Return [x, y] of the center of cell containing provided text 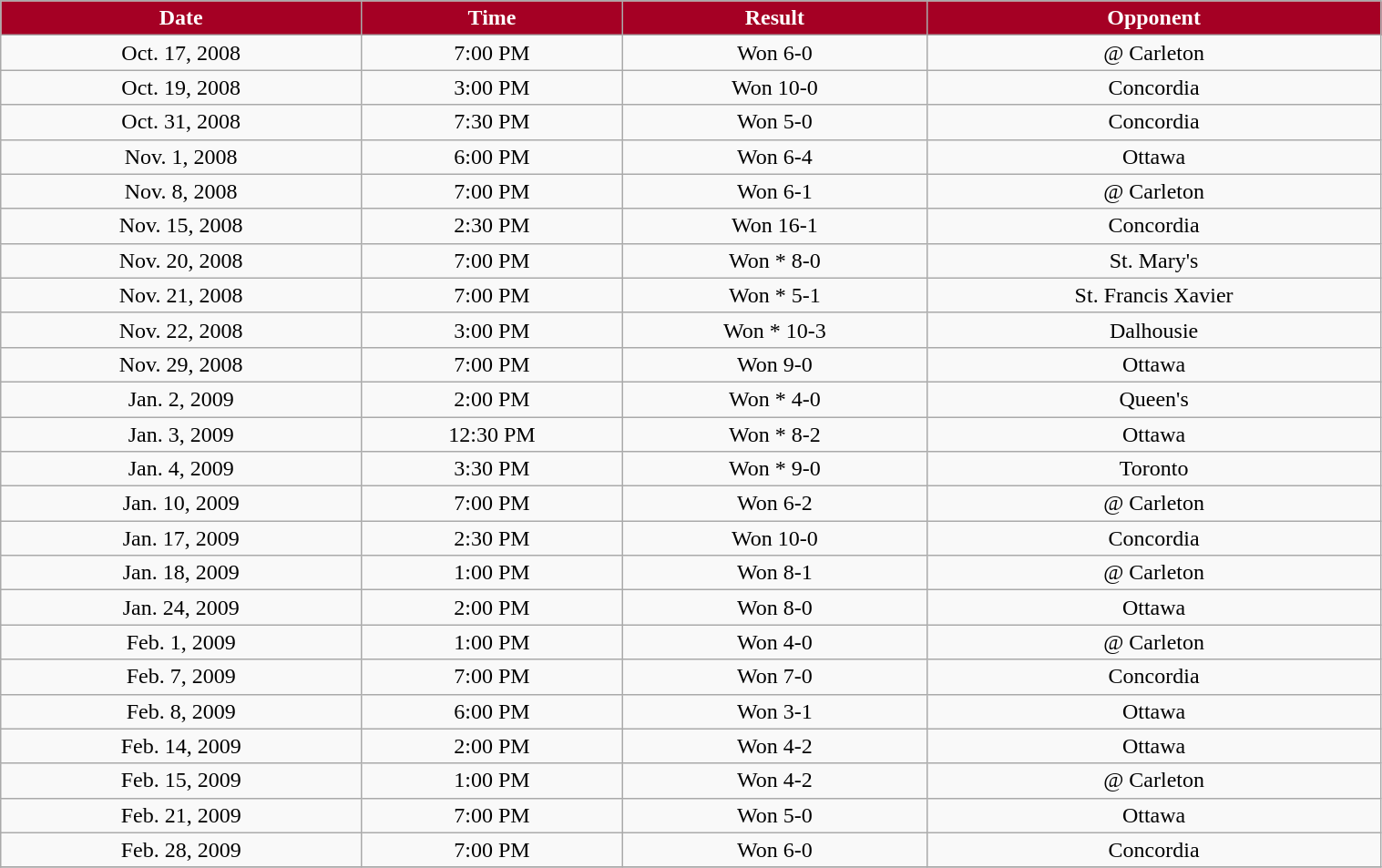
Won 4-0 [774, 642]
Won 6-1 [774, 191]
Queen's [1153, 399]
Nov. 15, 2008 [181, 226]
Won * 4-0 [774, 399]
Oct. 19, 2008 [181, 87]
Feb. 15, 2009 [181, 781]
Feb. 1, 2009 [181, 642]
Jan. 24, 2009 [181, 608]
Nov. 1, 2008 [181, 157]
Feb. 7, 2009 [181, 677]
Jan. 17, 2009 [181, 538]
Nov. 8, 2008 [181, 191]
Won 8-0 [774, 608]
Feb. 21, 2009 [181, 815]
Jan. 4, 2009 [181, 469]
Jan. 2, 2009 [181, 399]
Feb. 28, 2009 [181, 850]
Nov. 20, 2008 [181, 260]
Won * 9-0 [774, 469]
Toronto [1153, 469]
Time [492, 18]
Won * 10-3 [774, 330]
Won 6-2 [774, 504]
3:30 PM [492, 469]
Jan. 3, 2009 [181, 434]
Oct. 31, 2008 [181, 122]
Won 9-0 [774, 364]
Won * 8-2 [774, 434]
Dalhousie [1153, 330]
Oct. 17, 2008 [181, 53]
Feb. 8, 2009 [181, 711]
Won 16-1 [774, 226]
Date [181, 18]
Won * 5-1 [774, 295]
St. Mary's [1153, 260]
St. Francis Xavier [1153, 295]
Nov. 29, 2008 [181, 364]
Feb. 14, 2009 [181, 746]
Jan. 18, 2009 [181, 573]
Won * 8-0 [774, 260]
Won 3-1 [774, 711]
Won 6-4 [774, 157]
Jan. 10, 2009 [181, 504]
Won 7-0 [774, 677]
12:30 PM [492, 434]
Result [774, 18]
Opponent [1153, 18]
Won 8-1 [774, 573]
Nov. 21, 2008 [181, 295]
7:30 PM [492, 122]
Nov. 22, 2008 [181, 330]
